Search for the cell housing the specified text and yield its (X, Y) center coordinate. 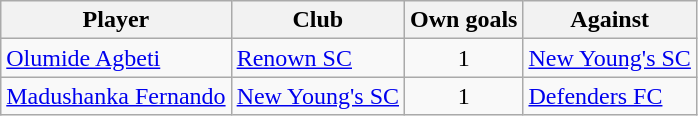
Olumide Agbeti (116, 58)
Renown SC (318, 58)
Defenders FC (610, 96)
Player (116, 20)
Against (610, 20)
Club (318, 20)
Own goals (464, 20)
Madushanka Fernando (116, 96)
